Pinpoint the cell where the given text exists, returning its [x, y] midpoint coordinate. 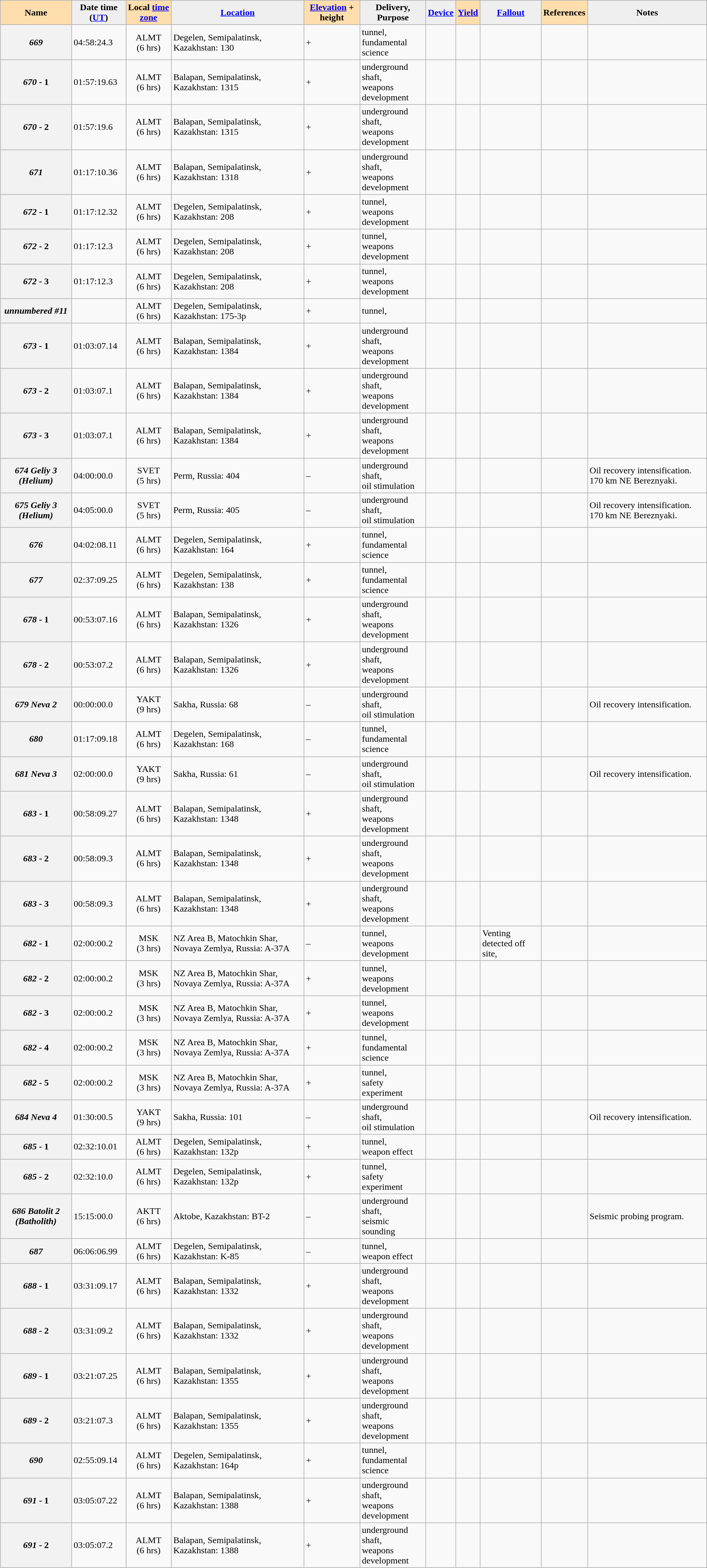
Sakha, Russia: 68 [237, 704]
02:55:09.14 [99, 1460]
Seismic probing program. [647, 1216]
Perm, Russia: 404 [237, 476]
04:58:24.3 [99, 42]
00:00:00.0 [99, 704]
684 Neva 4 [36, 1117]
682 - 3 [36, 1013]
680 [36, 739]
673 - 3 [36, 436]
690 [36, 1460]
676 [36, 545]
Sakha, Russia: 101 [237, 1117]
01:17:12.32 [99, 212]
Degelen, Semipalatinsk, Kazakhstan: 175-3p [237, 311]
Balapan, Semipalatinsk, Kazakhstan: 1318 [237, 172]
689 - 1 [36, 1375]
01:17:09.18 [99, 739]
Degelen, Semipalatinsk, Kazakhstan: 168 [237, 739]
03:05:07.22 [99, 1500]
671 [36, 172]
674 Geliy 3 (Helium) [36, 476]
677 [36, 580]
685 - 2 [36, 1177]
682 - 5 [36, 1083]
00:58:09.27 [99, 814]
Degelen, Semipalatinsk, Kazakhstan: 164p [237, 1460]
03:21:07.3 [99, 1421]
682 - 2 [36, 978]
673 - 2 [36, 390]
tunnel, [393, 311]
679 Neva 2 [36, 704]
02:32:10.0 [99, 1177]
00:53:07.16 [99, 620]
Degelen, Semipalatinsk, Kazakhstan: K-85 [237, 1251]
691 - 2 [36, 1545]
02:00:00.0 [99, 774]
03:21:07.25 [99, 1375]
688 - 1 [36, 1286]
Date time (UT) [99, 13]
672 - 1 [36, 212]
02:32:10.01 [99, 1147]
683 - 1 [36, 814]
01:57:19.6 [99, 127]
Delivery, Purpose [393, 13]
03:31:09.17 [99, 1286]
670 - 1 [36, 82]
01:17:10.36 [99, 172]
686 Batolit 2 (Batholith) [36, 1216]
Degelen, Semipalatinsk, Kazakhstan: 164 [237, 545]
15:15:00.0 [99, 1216]
672 - 3 [36, 281]
03:05:07.2 [99, 1545]
01:03:07.14 [99, 346]
06:06:06.99 [99, 1251]
Local time zone [148, 13]
682 - 4 [36, 1047]
Perm, Russia: 405 [237, 510]
682 - 1 [36, 943]
AKTT (6 hrs) [148, 1216]
Sakha, Russia: 61 [237, 774]
678 - 2 [36, 664]
675 Geliy 3 (Helium) [36, 510]
678 - 1 [36, 620]
689 - 2 [36, 1421]
04:05:00.0 [99, 510]
685 - 1 [36, 1147]
04:02:08.11 [99, 545]
687 [36, 1251]
Yield [468, 13]
Degelen, Semipalatinsk, Kazakhstan: 130 [237, 42]
Location [237, 13]
Aktobe, Kazakhstan: BT-2 [237, 1216]
Fallout [511, 13]
03:31:09.2 [99, 1331]
673 - 1 [36, 346]
Elevation + height [332, 13]
681 Neva 3 [36, 774]
02:37:09.25 [99, 580]
01:30:00.5 [99, 1117]
Notes [647, 13]
Degelen, Semipalatinsk, Kazakhstan: 138 [237, 580]
Name [36, 13]
691 - 1 [36, 1500]
683 - 2 [36, 858]
Device [441, 13]
unnumbered #11 [36, 311]
670 - 2 [36, 127]
683 - 3 [36, 904]
References [564, 13]
Venting detected off site, [511, 943]
04:00:00.0 [99, 476]
underground shaft,seismic sounding [393, 1216]
669 [36, 42]
01:57:19.63 [99, 82]
00:53:07.2 [99, 664]
672 - 2 [36, 246]
688 - 2 [36, 1331]
